Locate the cell with the specified text and output its [X, Y] center coordinate. 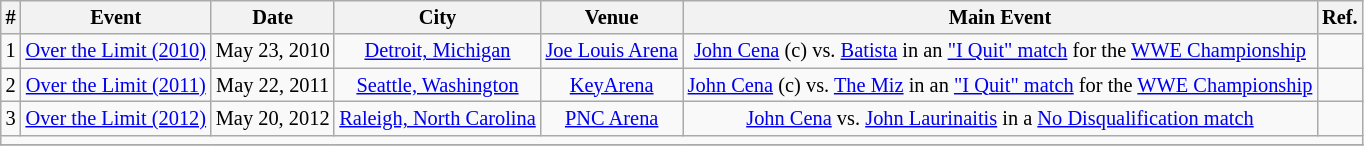
May 23, 2010 [273, 51]
City [437, 17]
2 [11, 85]
John Cena vs. John Laurinaitis in a No Disqualification match [1000, 118]
Over the Limit (2012) [116, 118]
John Cena (c) vs. The Miz in an "I Quit" match for the WWE Championship [1000, 85]
Raleigh, North Carolina [437, 118]
# [11, 17]
May 20, 2012 [273, 118]
John Cena (c) vs. Batista in an "I Quit" match for the WWE Championship [1000, 51]
3 [11, 118]
Event [116, 17]
Over the Limit (2011) [116, 85]
Main Event [1000, 17]
PNC Arena [612, 118]
KeyArena [612, 85]
Detroit, Michigan [437, 51]
Joe Louis Arena [612, 51]
Seattle, Washington [437, 85]
Venue [612, 17]
Over the Limit (2010) [116, 51]
Date [273, 17]
1 [11, 51]
May 22, 2011 [273, 85]
Ref. [1340, 17]
